Output the [x, y] coordinate of the center of the cell containing the given text.  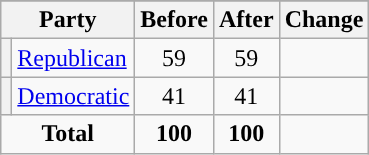
Change [324, 20]
After [246, 20]
Republican [74, 58]
Party [68, 20]
Before [174, 20]
Total [68, 134]
Democratic [74, 96]
